Output the (X, Y) coordinate of the center of the cell containing the given text.  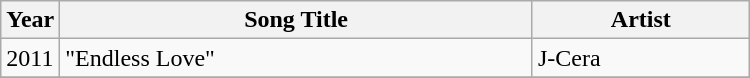
2011 (30, 58)
"Endless Love" (296, 58)
J-Cera (640, 58)
Year (30, 20)
Song Title (296, 20)
Artist (640, 20)
